Determine the [x, y] coordinate at the center of the cell enclosing the given text.  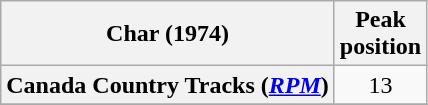
13 [380, 85]
Char (1974) [168, 34]
Canada Country Tracks (RPM) [168, 85]
Peakposition [380, 34]
